Determine the [x, y] coordinate at the center of the cell enclosing the given text.  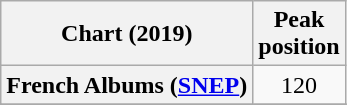
Peakposition [299, 34]
Chart (2019) [127, 34]
French Albums (SNEP) [127, 85]
120 [299, 85]
